Search for the cell housing the specified text and yield its [X, Y] center coordinate. 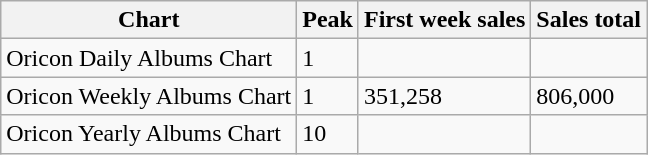
Oricon Daily Albums Chart [149, 58]
351,258 [444, 96]
Chart [149, 20]
Oricon Weekly Albums Chart [149, 96]
Oricon Yearly Albums Chart [149, 134]
10 [328, 134]
806,000 [589, 96]
First week sales [444, 20]
Peak [328, 20]
Sales total [589, 20]
